Find where the given text appears and provide that cell's center as [X, Y] coordinate. 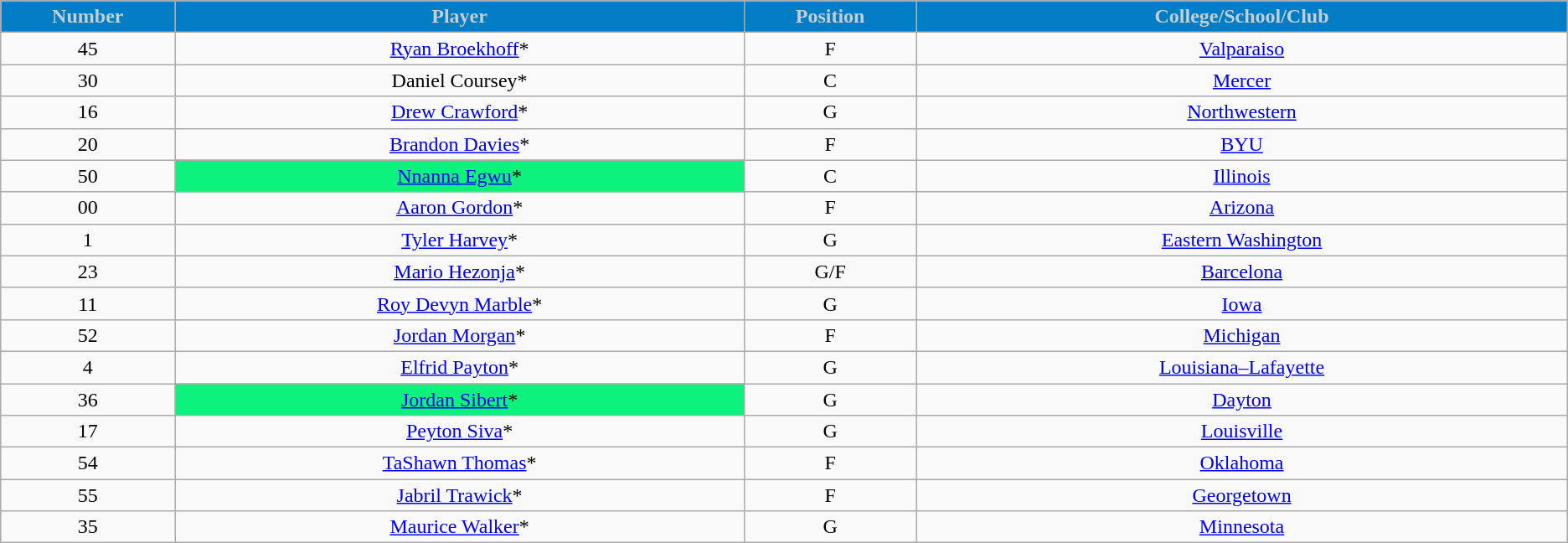
55 [88, 495]
Illinois [1241, 176]
Minnesota [1241, 527]
Mercer [1241, 80]
Jabril Trawick* [460, 495]
35 [88, 527]
Tyler Harvey* [460, 240]
Elfrid Payton* [460, 367]
G/F [829, 271]
BYU [1241, 144]
Michigan [1241, 335]
Roy Devyn Marble* [460, 303]
Arizona [1241, 208]
54 [88, 463]
Valparaiso [1241, 49]
Eastern Washington [1241, 240]
23 [88, 271]
Oklahoma [1241, 463]
Dayton [1241, 400]
1 [88, 240]
Peyton Siva* [460, 432]
Number [88, 17]
Brandon Davies* [460, 144]
Drew Crawford* [460, 112]
Georgetown [1241, 495]
Barcelona [1241, 271]
16 [88, 112]
52 [88, 335]
20 [88, 144]
Maurice Walker* [460, 527]
Louisville [1241, 432]
00 [88, 208]
Mario Hezonja* [460, 271]
Louisiana–Lafayette [1241, 367]
Daniel Coursey* [460, 80]
Player [460, 17]
College/School/Club [1241, 17]
30 [88, 80]
Jordan Sibert* [460, 400]
Iowa [1241, 303]
17 [88, 432]
Aaron Gordon* [460, 208]
Nnanna Egwu* [460, 176]
45 [88, 49]
Ryan Broekhoff* [460, 49]
50 [88, 176]
TaShawn Thomas* [460, 463]
Position [829, 17]
Northwestern [1241, 112]
Jordan Morgan* [460, 335]
11 [88, 303]
36 [88, 400]
4 [88, 367]
